Detect which cell encompasses the target text, then output its (x, y) center coordinate. 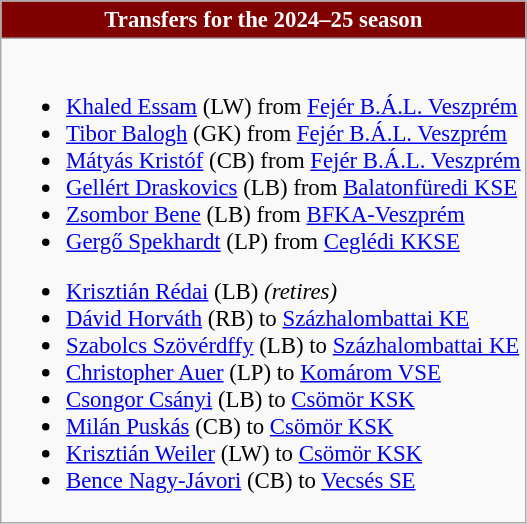
Transfers for the 2024–25 season (264, 20)
